Identify which cell holds the provided text, then report its (X, Y) central coordinate. 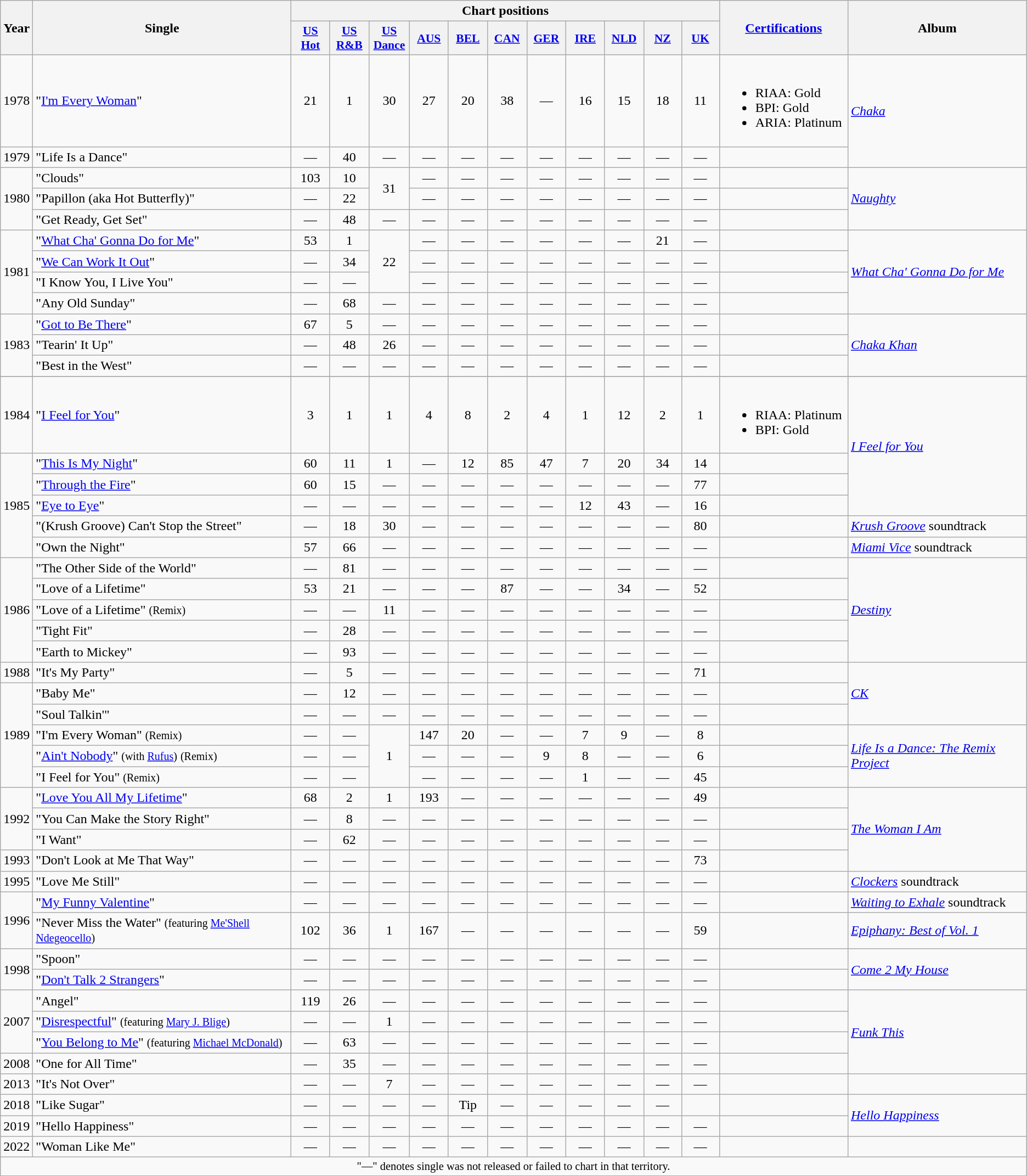
BEL (467, 38)
36 (349, 931)
Funk This (937, 1032)
Come 2 My House (937, 969)
"(Krush Groove) Can't Stop the Street" (162, 526)
"It's Not Over" (162, 1084)
RIAA: GoldBPI: GoldARIA: Platinum (783, 101)
2008 (16, 1063)
67 (311, 324)
"Soul Talkin'" (162, 714)
81 (349, 568)
"Don't Talk 2 Strangers" (162, 980)
10 (349, 178)
1978 (16, 101)
1985 (16, 505)
"Get Ready, Get Set" (162, 220)
Single (162, 27)
Certifications (783, 27)
"Love Me Still" (162, 881)
2022 (16, 1147)
Year (16, 27)
"I Feel for You" (162, 415)
119 (311, 1000)
"Angel" (162, 1000)
1998 (16, 969)
93 (349, 651)
43 (624, 505)
"Woman Like Me" (162, 1147)
103 (311, 178)
AUS (429, 38)
2007 (16, 1021)
71 (700, 672)
38 (507, 101)
NZ (663, 38)
"Any Old Sunday" (162, 303)
Clockers soundtrack (937, 881)
2018 (16, 1105)
Miami Vice soundtrack (937, 547)
"Disrespectful" (featuring Mary J. Blige) (162, 1021)
Hello Happiness (937, 1116)
1993 (16, 860)
"Clouds" (162, 178)
3 (311, 415)
1992 (16, 819)
"Best in the West" (162, 366)
"We Can Work It Out" (162, 261)
1989 (16, 735)
47 (546, 464)
NLD (624, 38)
35 (349, 1063)
The Woman I Am (937, 829)
59 (700, 931)
Destiny (937, 610)
Epiphany: Best of Vol. 1 (937, 931)
1984 (16, 415)
"You Belong to Me" (featuring Michael McDonald) (162, 1042)
"Love You All My Lifetime" (162, 798)
Waiting to Exhale soundtrack (937, 902)
"I'm Every Woman" (162, 101)
27 (429, 101)
"Through the Fire" (162, 485)
Chaka Khan (937, 345)
Life Is a Dance: The Remix Project (937, 756)
"This Is My Night" (162, 464)
102 (311, 931)
"Own the Night" (162, 547)
1995 (16, 881)
1983 (16, 345)
45 (700, 777)
66 (349, 547)
US R&B (349, 38)
UK (700, 38)
IRE (585, 38)
14 (700, 464)
"I Know You, I Live You" (162, 282)
Album (937, 27)
"Love of a Lifetime" (162, 589)
Krush Groove soundtrack (937, 526)
Naughty (937, 199)
RIAA: PlatinumBPI: Gold (783, 415)
"Life Is a Dance" (162, 157)
6 (700, 756)
193 (429, 798)
49 (700, 798)
"You Can Make the Story Right" (162, 819)
1979 (16, 157)
"I'm Every Woman" (Remix) (162, 735)
Chart positions (505, 11)
85 (507, 464)
"What Cha' Gonna Do for Me" (162, 240)
77 (700, 485)
"I Want" (162, 840)
1988 (16, 672)
147 (429, 735)
"Like Sugar" (162, 1105)
"My Funny Valentine" (162, 902)
"Eye to Eye" (162, 505)
"—" denotes single was not released or failed to chart in that territory. (513, 1167)
"I Feel for You" (Remix) (162, 777)
"Don't Look at Me That Way" (162, 860)
"Ain't Nobody" (with Rufus) (Remix) (162, 756)
57 (311, 547)
"Tight Fit" (162, 631)
CAN (507, 38)
87 (507, 589)
"Baby Me" (162, 693)
28 (349, 631)
40 (349, 157)
2019 (16, 1126)
63 (349, 1042)
"Earth to Mickey" (162, 651)
167 (429, 931)
US Hot (311, 38)
"It's My Party" (162, 672)
What Cha' Gonna Do for Me (937, 272)
CK (937, 693)
31 (390, 188)
73 (700, 860)
1980 (16, 199)
"Love of a Lifetime" (Remix) (162, 610)
"Tearin' It Up" (162, 345)
1981 (16, 272)
80 (700, 526)
1986 (16, 610)
Chaka (937, 111)
"Got to Be There" (162, 324)
1996 (16, 920)
GER (546, 38)
Tip (467, 1105)
62 (349, 840)
"Papillon (aka Hot Butterfly)" (162, 199)
"The Other Side of the World" (162, 568)
2013 (16, 1084)
"Never Miss the Water" (featuring Me'Shell Ndegeocello) (162, 931)
"One for All Time" (162, 1063)
"Spoon" (162, 959)
I Feel for You (937, 446)
"Hello Happiness" (162, 1126)
US Dance (390, 38)
52 (700, 589)
